Find where the given text appears and provide that cell's center as [x, y] coordinate. 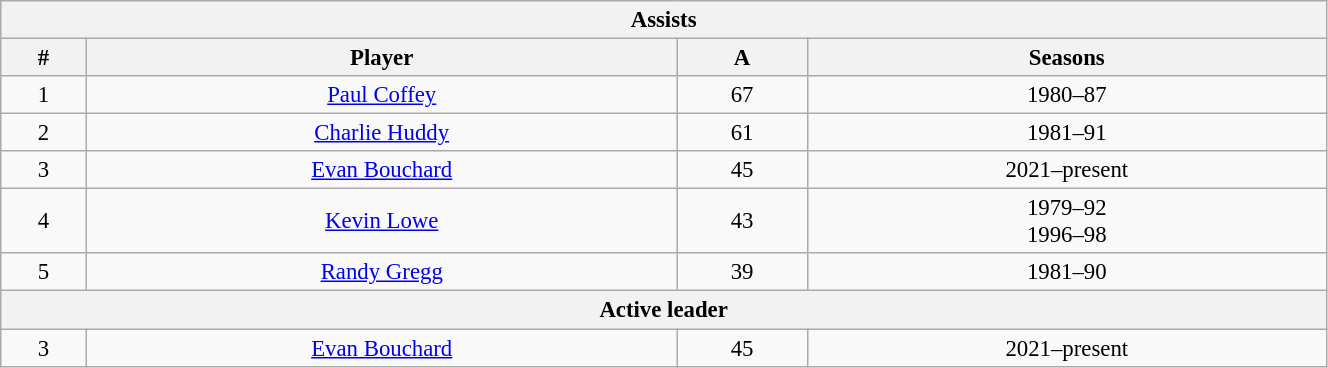
43 [742, 222]
Player [382, 58]
67 [742, 95]
Randy Gregg [382, 273]
2 [44, 133]
Active leader [664, 310]
Kevin Lowe [382, 222]
1980–87 [1066, 95]
1979–921996–98 [1066, 222]
1981–90 [1066, 273]
1 [44, 95]
4 [44, 222]
61 [742, 133]
# [44, 58]
A [742, 58]
5 [44, 273]
Seasons [1066, 58]
1981–91 [1066, 133]
Charlie Huddy [382, 133]
Paul Coffey [382, 95]
Assists [664, 20]
39 [742, 273]
